Locate the cell with the specified text and output its (x, y) center coordinate. 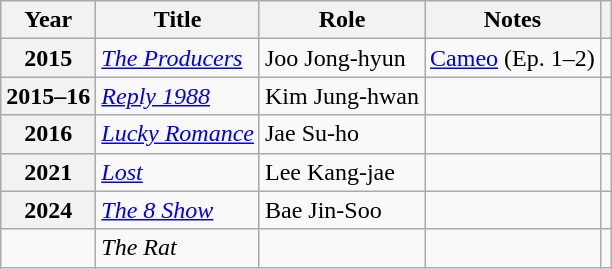
2021 (48, 172)
Reply 1988 (178, 96)
The Producers (178, 58)
Jae Su-ho (342, 134)
2015–16 (48, 96)
Role (342, 20)
The 8 Show (178, 210)
Lost (178, 172)
2016 (48, 134)
Bae Jin-Soo (342, 210)
Notes (513, 20)
The Rat (178, 248)
Kim Jung-hwan (342, 96)
Title (178, 20)
2015 (48, 58)
Year (48, 20)
2024 (48, 210)
Cameo (Ep. 1–2) (513, 58)
Joo Jong-hyun (342, 58)
Lee Kang-jae (342, 172)
Lucky Romance (178, 134)
